Capture the cell that displays the provided text and extract its [x, y] central coordinate. 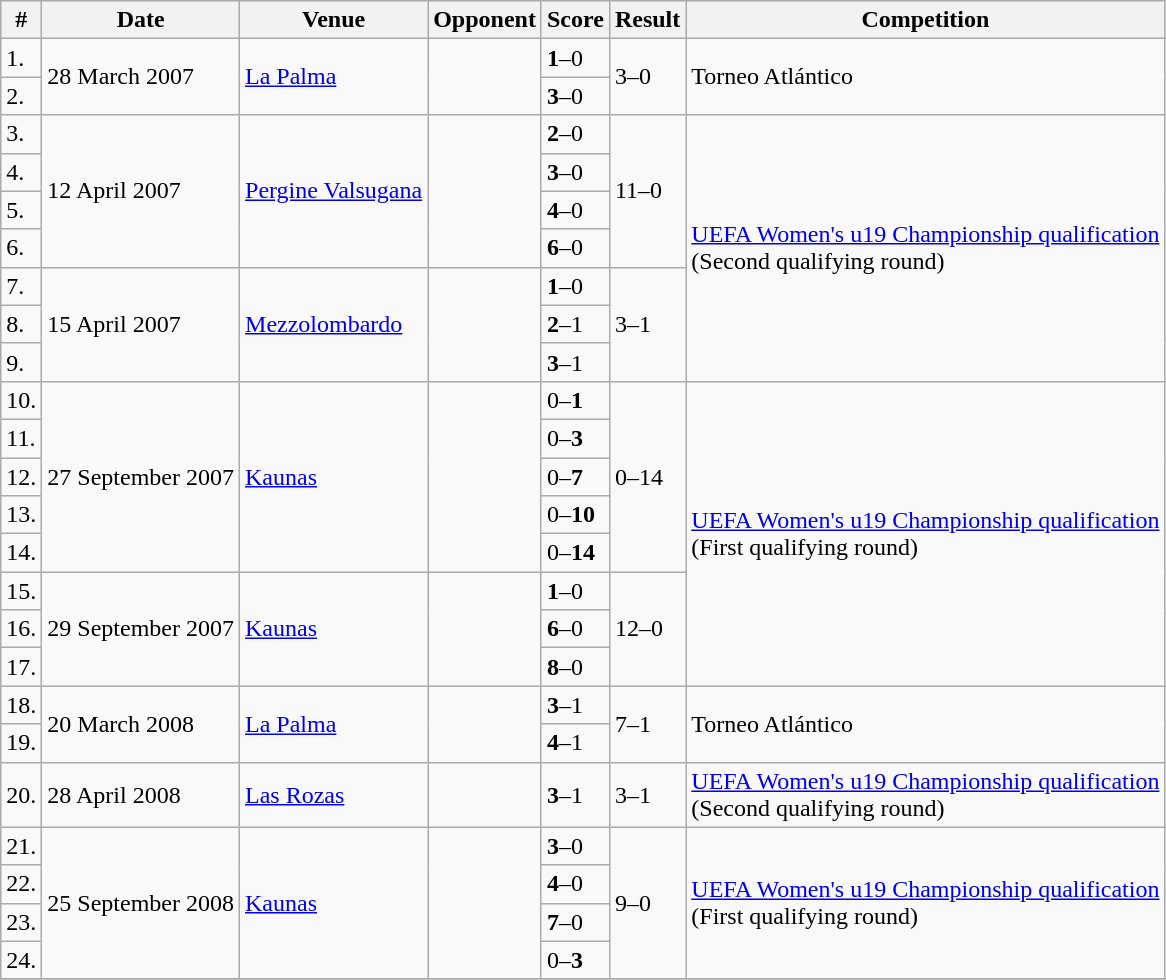
27 September 2007 [141, 476]
15. [22, 591]
Opponent [485, 20]
8–0 [575, 667]
28 March 2007 [141, 77]
23. [22, 922]
24. [22, 960]
11–0 [647, 191]
2–0 [575, 134]
14. [22, 553]
8. [22, 324]
10. [22, 400]
12. [22, 477]
0–10 [575, 515]
22. [22, 884]
19. [22, 743]
Las Rozas [334, 794]
0–1 [575, 400]
4. [22, 172]
Competition [926, 20]
7. [22, 286]
20. [22, 794]
21. [22, 846]
# [22, 20]
Venue [334, 20]
6. [22, 248]
18. [22, 705]
16. [22, 629]
13. [22, 515]
11. [22, 438]
9. [22, 362]
5. [22, 210]
7–0 [575, 922]
15 April 2007 [141, 324]
4–1 [575, 743]
28 April 2008 [141, 794]
3. [22, 134]
Score [575, 20]
9–0 [647, 903]
29 September 2007 [141, 629]
2–1 [575, 324]
Mezzolombardo [334, 324]
12 April 2007 [141, 191]
0–7 [575, 477]
Pergine Valsugana [334, 191]
Date [141, 20]
20 March 2008 [141, 724]
2. [22, 96]
12–0 [647, 629]
1. [22, 58]
17. [22, 667]
7–1 [647, 724]
Result [647, 20]
25 September 2008 [141, 903]
